For the text-containing cell, return its midpoint in (x, y) coordinate format. 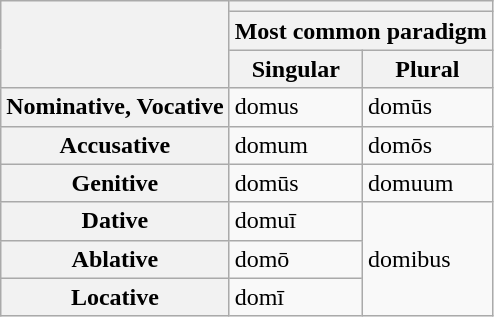
domī (296, 297)
domuī (296, 221)
Dative (115, 221)
domum (296, 145)
Genitive (115, 183)
Nominative, Vocative (115, 107)
Most common paradigm (360, 31)
Locative (115, 297)
domōs (427, 145)
domibus (427, 259)
Ablative (115, 259)
Accusative (115, 145)
domō (296, 259)
domus (296, 107)
Plural (427, 69)
Singular (296, 69)
domuum (427, 183)
